For the text-containing cell, return its midpoint in (X, Y) coordinate format. 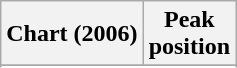
Chart (2006) (72, 34)
Peakposition (189, 34)
